Capture the cell that displays the provided text and extract its (X, Y) central coordinate. 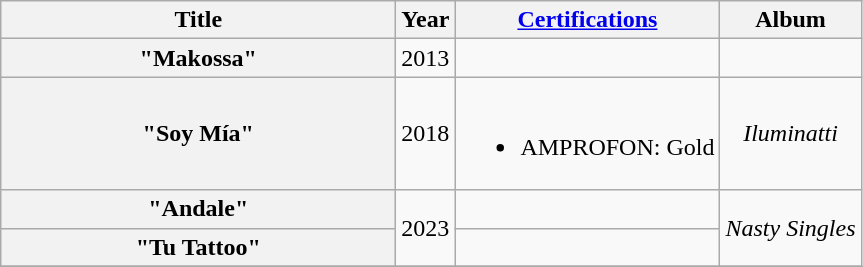
2013 (426, 58)
"Tu Tattoo" (198, 247)
"Andale" (198, 209)
Nasty Singles (790, 228)
Iluminatti (790, 134)
2023 (426, 228)
Certifications (588, 20)
Year (426, 20)
AMPROFON: Gold (588, 134)
Title (198, 20)
2018 (426, 134)
"Makossa" (198, 58)
Album (790, 20)
"Soy Mía" (198, 134)
